From the cell containing the given text, extract its center point as (x, y) coordinate. 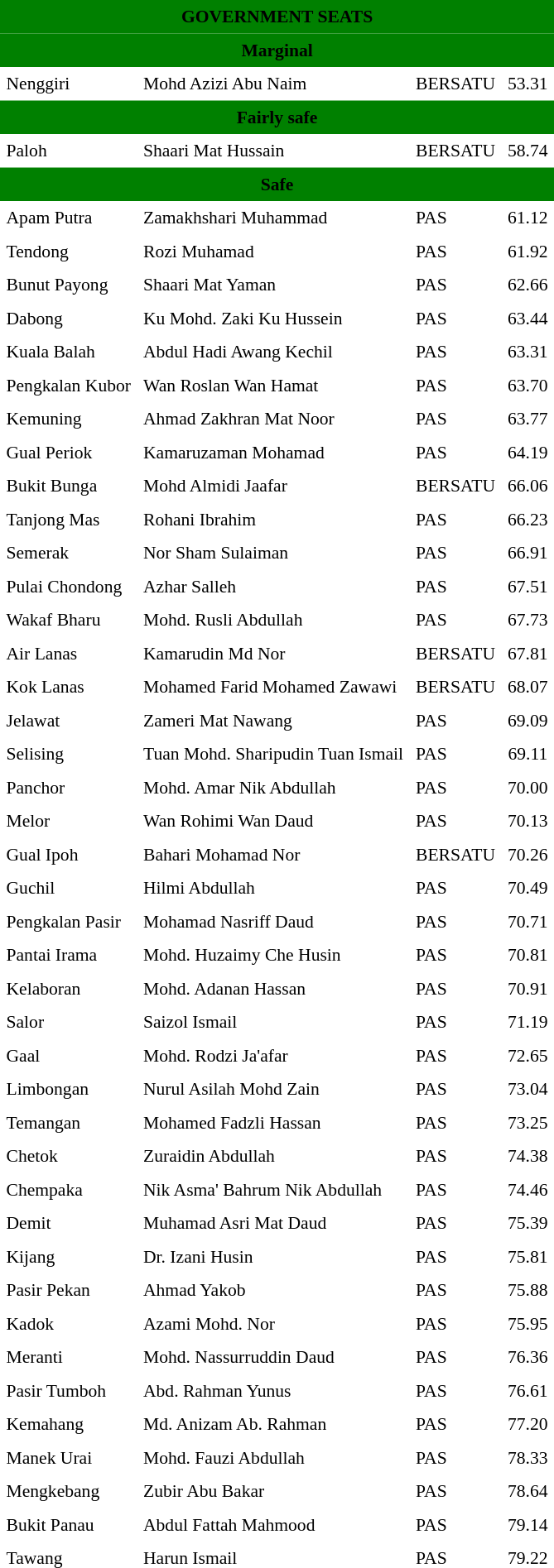
Nurul Asilah Mohd Zain (273, 1089)
Mohamad Nasriff Daud (273, 921)
Wan Rohimi Wan Daud (273, 821)
Wakaf Bharu (68, 620)
Paloh (68, 151)
Kelaboran (68, 988)
Nik Asma' Bahrum Nik Abdullah (273, 1189)
Kok Lanas (68, 687)
Marginal (277, 50)
Fairly safe (277, 117)
Ku Mohd. Zaki Ku Hussein (273, 318)
Mohd. Rodzi Ja'afar (273, 1055)
Limbongan (68, 1089)
Mohd Almidi Jaafar (273, 486)
Mohd. Huzaimy Che Husin (273, 955)
Mohd. Nassurruddin Daud (273, 1357)
Shaari Mat Yaman (273, 285)
Manek Urai (68, 1457)
Panchor (68, 787)
Hilmi Abdullah (273, 888)
Gaal (68, 1055)
Bukit Panau (68, 1524)
Meranti (68, 1357)
Nenggiri (68, 84)
Bahari Mohamad Nor (273, 854)
Pasir Tumboh (68, 1390)
Mohd Azizi Abu Naim (273, 84)
Rozi Muhamad (273, 251)
Nor Sham Sulaiman (273, 553)
Muhamad Asri Mat Daud (273, 1223)
Pengkalan Kubor (68, 385)
Jelawat (68, 720)
Kadok (68, 1323)
Tendong (68, 251)
Mohd. Amar Nik Abdullah (273, 787)
Bunut Payong (68, 285)
Dabong (68, 318)
Mengkebang (68, 1491)
Tanjong Mas (68, 519)
Bukit Bunga (68, 486)
Guchil (68, 888)
Selising (68, 754)
Kamarudin Md Nor (273, 653)
Dr. Izani Husin (273, 1256)
Kuala Balah (68, 352)
Zamakhshari Muhammad (273, 218)
Chetok (68, 1156)
Kamaruzaman Mohamad (273, 452)
Zameri Mat Nawang (273, 720)
Pulai Chondong (68, 586)
Gual Ipoh (68, 854)
Air Lanas (68, 653)
Mohd. Adanan Hassan (273, 988)
Safe (277, 184)
Azami Mohd. Nor (273, 1323)
Temangan (68, 1122)
Chempaka (68, 1189)
Melor (68, 821)
Shaari Mat Hussain (273, 151)
Mohamed Farid Mohamed Zawawi (273, 687)
Rohani Ibrahim (273, 519)
Abdul Hadi Awang Kechil (273, 352)
Demit (68, 1223)
Apam Putra (68, 218)
Mohd. Fauzi Abdullah (273, 1457)
Kemuning (68, 419)
Mohamed Fadzli Hassan (273, 1122)
GOVERNMENT SEATS (277, 17)
Wan Roslan Wan Hamat (273, 385)
Gual Periok (68, 452)
Ahmad Yakob (273, 1290)
Azhar Salleh (273, 586)
Salor (68, 1022)
Tuan Mohd. Sharipudin Tuan Ismail (273, 754)
Md. Anizam Ab. Rahman (273, 1424)
Pantai Irama (68, 955)
Abd. Rahman Yunus (273, 1390)
Ahmad Zakhran Mat Noor (273, 419)
Pengkalan Pasir (68, 921)
Mohd. Rusli Abdullah (273, 620)
Kemahang (68, 1424)
Saizol Ismail (273, 1022)
Zubir Abu Bakar (273, 1491)
Pasir Pekan (68, 1290)
Kijang (68, 1256)
Abdul Fattah Mahmood (273, 1524)
Zuraidin Abdullah (273, 1156)
Semerak (68, 553)
